Pinpoint the cell where the given text exists, returning its (x, y) midpoint coordinate. 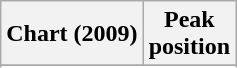
Chart (2009) (72, 34)
Peak position (189, 34)
